Scan for the cell matching the given text and deliver its [x, y] coordinate at center. 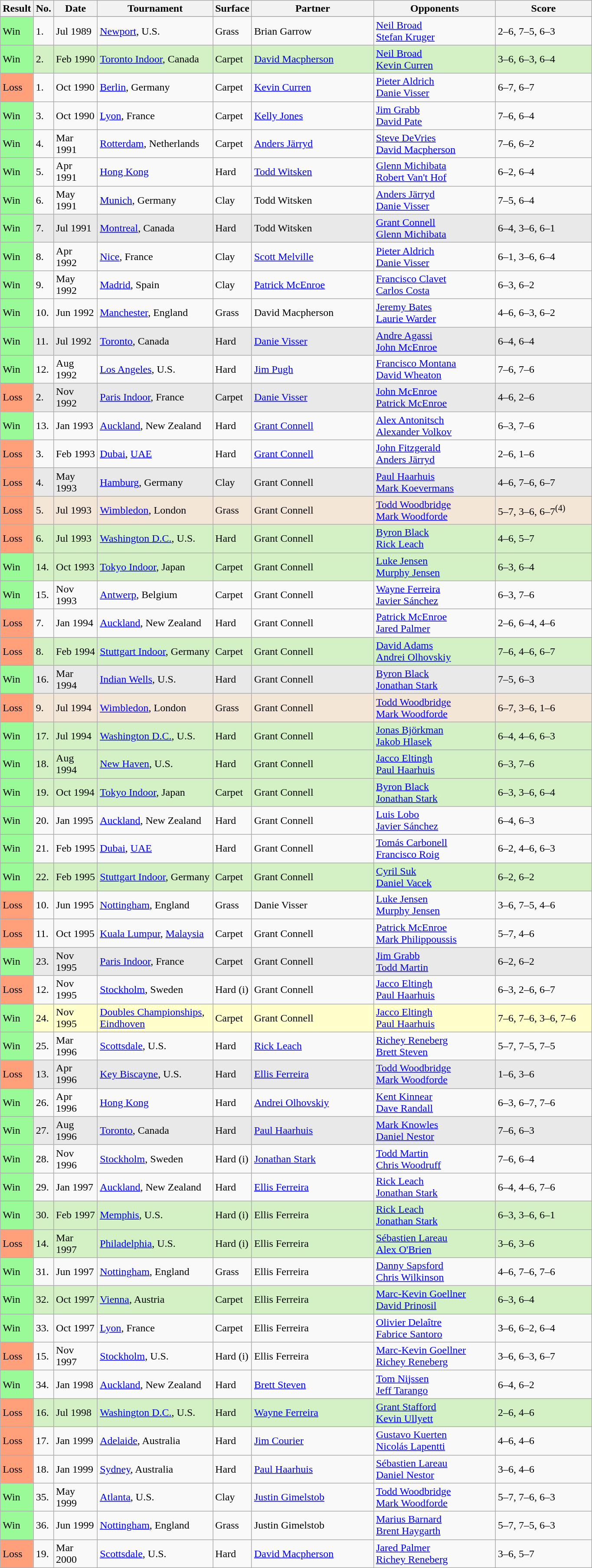
5–7, 3–6, 6–7(4) [544, 511]
Tomás Carbonell Francisco Roig [435, 849]
6–3, 6–2 [544, 284]
21. [43, 849]
Danny Sapsford Chris Wilkinson [435, 1272]
Vienna, Austria [155, 1300]
Date [75, 9]
Feb 1993 [75, 454]
May 1999 [75, 1497]
Oct 1994 [75, 792]
Apr 1992 [75, 257]
3–6, 3–6 [544, 1243]
Wayne Ferreira Javier Sánchez [435, 595]
Result [17, 9]
3–6, 7–5, 4–6 [544, 905]
29. [43, 1187]
Jim Grabb David Pate [435, 115]
6–4, 4–6, 6–3 [544, 736]
6–1, 3–6, 6–4 [544, 257]
Manchester, England [155, 313]
Mar 1997 [75, 1243]
Mar 1994 [75, 680]
Jared Palmer Richey Reneberg [435, 1553]
Los Angeles, U.S. [155, 369]
Wayne Ferreira [312, 1413]
New Haven, U.S. [155, 764]
Patrick McEnroe Jared Palmer [435, 623]
Toronto Indoor, Canada [155, 59]
34. [43, 1384]
Nov 1993 [75, 595]
Kelly Jones [312, 115]
Antwerp, Belgium [155, 595]
6–7, 6–7 [544, 88]
Jonas Björkman Jakob Hlasek [435, 736]
Jun 1999 [75, 1526]
Glenn Michibata Robert Van't Hof [435, 172]
Francisco Clavet Carlos Costa [435, 284]
Luis Lobo Javier Sánchez [435, 821]
Philadelphia, U.S. [155, 1243]
6–4, 6–3 [544, 821]
Mark Knowles Daniel Nestor [435, 1130]
David Adams Andrei Olhovskiy [435, 651]
6–3, 6–7, 7–6 [544, 1103]
6–2, 6–4 [544, 172]
Score [544, 9]
Oct 1995 [75, 934]
Rick Leach [312, 1046]
Anders Järryd Danie Visser [435, 200]
23. [43, 961]
Jan 1995 [75, 821]
Grant Connell Glenn Michibata [435, 228]
Tournament [155, 9]
Neil Broad Stefan Kruger [435, 31]
Nov 1992 [75, 398]
Aug 1994 [75, 764]
6–2, 4–6, 6–3 [544, 849]
6–4, 6–2 [544, 1384]
Kent Kinnear Dave Randall [435, 1103]
Anders Järryd [312, 144]
Doubles Championships, Eindhoven [155, 1018]
Nice, France [155, 257]
7–6, 7–6 [544, 369]
31. [43, 1272]
Jan 1994 [75, 623]
6–3, 3–6, 6–4 [544, 792]
Brett Steven [312, 1384]
Adelaide, Australia [155, 1441]
Jeremy Bates Laurie Warder [435, 313]
Indian Wells, U.S. [155, 680]
Byron Black Rick Leach [435, 538]
3–6, 4–6 [544, 1469]
Jim Grabb Todd Martin [435, 961]
27. [43, 1130]
4–6, 2–6 [544, 398]
4–6, 4–6 [544, 1441]
7–6, 6–3 [544, 1130]
May 1993 [75, 482]
Madrid, Spain [155, 284]
Kevin Curren [312, 88]
4–6, 7–6, 6–7 [544, 482]
Cyril Suk Daniel Vacek [435, 877]
5–7, 7–5, 7–5 [544, 1046]
32. [43, 1300]
Berlin, Germany [155, 88]
Sébastien Lareau Daniel Nestor [435, 1469]
Jul 1989 [75, 31]
Munich, Germany [155, 200]
Richey Reneberg Brett Steven [435, 1046]
Marc-Kevin Goellner David Prinosil [435, 1300]
6–3, 2–6, 6–7 [544, 990]
Jonathan Stark [312, 1159]
Andrei Olhovskiy [312, 1103]
2–6, 1–6 [544, 454]
24. [43, 1018]
Brian Garrow [312, 31]
Paul Haarhuis Mark Koevermans [435, 482]
25. [43, 1046]
May 1992 [75, 284]
26. [43, 1103]
Nov 1997 [75, 1357]
5–7, 7–6, 6–3 [544, 1497]
7–6, 7–6, 3–6, 7–6 [544, 1018]
Patrick McEnroe Mark Philippoussis [435, 934]
7–6, 6–2 [544, 144]
28. [43, 1159]
Montreal, Canada [155, 228]
Tom Nijssen Jeff Tarango [435, 1384]
6–4, 4–6, 7–6 [544, 1187]
2–6, 6–4, 4–6 [544, 623]
6–3, 3–6, 6–1 [544, 1215]
5–7, 7–5, 6–3 [544, 1526]
Neil Broad Kevin Curren [435, 59]
36. [43, 1526]
Feb 1990 [75, 59]
Scott Melville [312, 257]
Partner [312, 9]
Grant Stafford Kevin Ullyett [435, 1413]
3–6, 6–3, 6–7 [544, 1357]
Patrick McEnroe [312, 284]
Mar 1996 [75, 1046]
7–6, 4–6, 6–7 [544, 651]
5–7, 4–6 [544, 934]
Rotterdam, Netherlands [155, 144]
Memphis, U.S. [155, 1215]
Marius Barnard Brent Haygarth [435, 1526]
Jan 1997 [75, 1187]
7–5, 6–4 [544, 200]
Steve DeVries David Macpherson [435, 144]
6–4, 3–6, 6–1 [544, 228]
Newport, U.S. [155, 31]
Jun 1992 [75, 313]
Key Biscayne, U.S. [155, 1074]
Jul 1998 [75, 1413]
Gustavo Kuerten Nicolás Lapentti [435, 1441]
Andre Agassi John McEnroe [435, 341]
35. [43, 1497]
Jun 1997 [75, 1272]
Atlanta, U.S. [155, 1497]
Aug 1996 [75, 1130]
May 1991 [75, 200]
4–6, 6–3, 6–2 [544, 313]
Feb 1994 [75, 651]
John Fitzgerald Anders Järryd [435, 454]
Jan 1993 [75, 426]
Opponents [435, 9]
Oct 1993 [75, 567]
30. [43, 1215]
Aug 1992 [75, 369]
3–6, 6–3, 6–4 [544, 59]
Kuala Lumpur, Malaysia [155, 934]
Marc-Kevin Goellner Richey Reneberg [435, 1357]
2–6, 4–6 [544, 1413]
33. [43, 1328]
John McEnroe Patrick McEnroe [435, 398]
Mar 2000 [75, 1553]
Jim Pugh [312, 369]
4–6, 7–6, 7–6 [544, 1272]
Jul 1991 [75, 228]
Alex Antonitsch Alexander Volkov [435, 426]
Hamburg, Germany [155, 482]
Nov 1996 [75, 1159]
Jul 1992 [75, 341]
Olivier Delaître Fabrice Santoro [435, 1328]
Apr 1991 [75, 172]
Sébastien Lareau Alex O'Brien [435, 1243]
6–7, 3–6, 1–6 [544, 707]
6–4, 6–4 [544, 341]
Sydney, Australia [155, 1469]
Surface [232, 9]
Todd Martin Chris Woodruff [435, 1159]
Jun 1995 [75, 905]
2–6, 7–5, 6–3 [544, 31]
Francisco Montana David Wheaton [435, 369]
1–6, 3–6 [544, 1074]
4–6, 5–7 [544, 538]
Jan 1998 [75, 1384]
3–6, 5–7 [544, 1553]
22. [43, 877]
No. [43, 9]
Jim Courier [312, 1441]
Stockholm, U.S. [155, 1357]
Feb 1997 [75, 1215]
Mar 1991 [75, 144]
20. [43, 821]
3–6, 6–2, 6–4 [544, 1328]
7–5, 6–3 [544, 680]
